Extract the [X, Y] coordinate from the center of the cell holding the provided text.  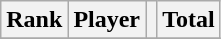
Player [107, 20]
Total [189, 20]
Rank [34, 20]
